Search for the cell housing the specified text and yield its [X, Y] center coordinate. 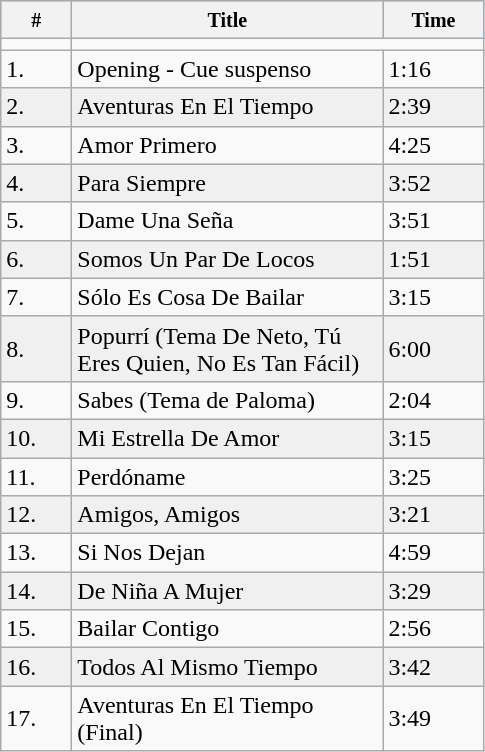
17. [36, 718]
14. [36, 591]
2:56 [434, 629]
3:29 [434, 591]
Somos Un Par De Locos [228, 259]
2. [36, 107]
Sabes (Tema de Paloma) [228, 400]
4:59 [434, 553]
13. [36, 553]
10. [36, 438]
1. [36, 69]
# [36, 20]
3. [36, 145]
Dame Una Seña [228, 221]
De Niña A Mujer [228, 591]
1:16 [434, 69]
5. [36, 221]
Mi Estrella De Amor [228, 438]
Para Siempre [228, 183]
2:39 [434, 107]
Todos Al Mismo Tiempo [228, 667]
3:51 [434, 221]
3:25 [434, 477]
16. [36, 667]
15. [36, 629]
3:21 [434, 515]
3:52 [434, 183]
8. [36, 348]
3:49 [434, 718]
11. [36, 477]
Popurrí (Tema De Neto, Tú Eres Quien, No Es Tan Fácil) [228, 348]
Si Nos Dejan [228, 553]
Aventuras En El Tiempo [228, 107]
Sólo Es Cosa De Bailar [228, 297]
12. [36, 515]
Time [434, 20]
1:51 [434, 259]
4. [36, 183]
Perdóname [228, 477]
7. [36, 297]
Amor Primero [228, 145]
9. [36, 400]
Amigos, Amigos [228, 515]
3:42 [434, 667]
6. [36, 259]
4:25 [434, 145]
Bailar Contigo [228, 629]
2:04 [434, 400]
6:00 [434, 348]
Opening - Cue suspenso [228, 69]
Title [228, 20]
Aventuras En El Tiempo (Final) [228, 718]
